From the cell containing the given text, extract its center point as [X, Y] coordinate. 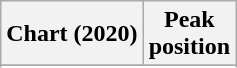
Peakposition [189, 34]
Chart (2020) [72, 34]
